Find where the given text appears and provide that cell's center as [X, Y] coordinate. 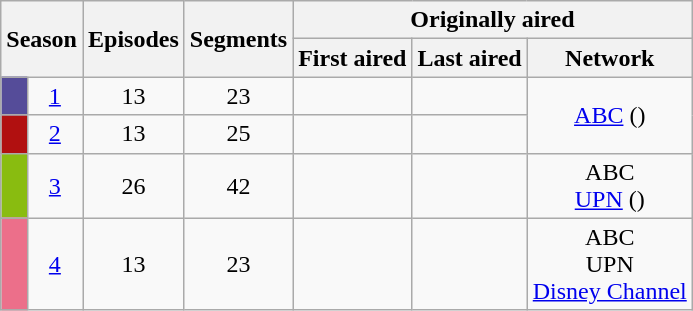
2 [54, 134]
1 [54, 96]
ABC () [610, 115]
25 [238, 134]
Network [610, 58]
Originally aired [493, 20]
42 [238, 186]
First aired [352, 58]
Season [42, 39]
3 [54, 186]
ABCUPN () [610, 186]
Last aired [470, 58]
Segments [238, 39]
ABCUPNDisney Channel [610, 264]
26 [133, 186]
4 [54, 264]
Episodes [133, 39]
